Locate the cell with the specified text and output its (X, Y) center coordinate. 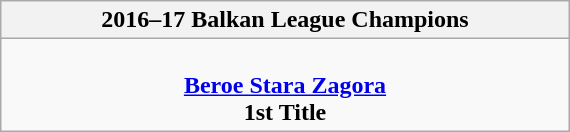
2016–17 Balkan League Champions (284, 20)
Beroe Stara Zagora1st Title (284, 85)
